Locate the cell with the specified text and output its (X, Y) center coordinate. 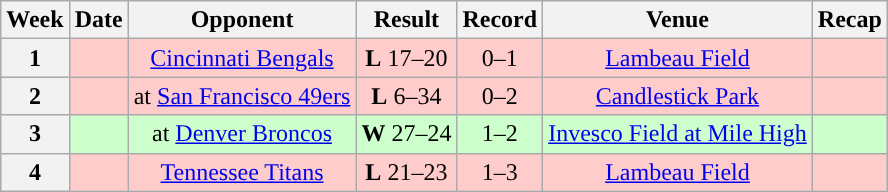
Candlestick Park (678, 96)
Cincinnati Bengals (242, 58)
Tennessee Titans (242, 172)
L 17–20 (406, 58)
Opponent (242, 20)
0–1 (500, 58)
0–2 (500, 96)
Venue (678, 20)
at Denver Broncos (242, 134)
4 (35, 172)
Recap (850, 20)
L 21–23 (406, 172)
Invesco Field at Mile High (678, 134)
1–3 (500, 172)
Record (500, 20)
Week (35, 20)
3 (35, 134)
Result (406, 20)
1–2 (500, 134)
Date (98, 20)
2 (35, 96)
L 6–34 (406, 96)
1 (35, 58)
at San Francisco 49ers (242, 96)
W 27–24 (406, 134)
